Output the [x, y] coordinate of the center of the cell containing the given text.  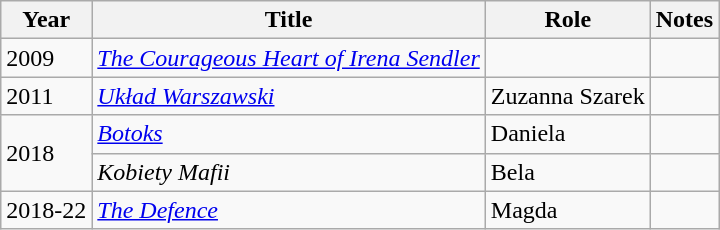
Bela [568, 172]
Botoks [288, 134]
Układ Warszawski [288, 96]
2009 [46, 58]
2011 [46, 96]
Title [288, 20]
Year [46, 20]
Role [568, 20]
Notes [684, 20]
The Defence [288, 210]
Daniela [568, 134]
Kobiety Mafii [288, 172]
Zuzanna Szarek [568, 96]
The Courageous Heart of Irena Sendler [288, 58]
Magda [568, 210]
2018 [46, 153]
2018-22 [46, 210]
